For the text-containing cell, return its midpoint in (x, y) coordinate format. 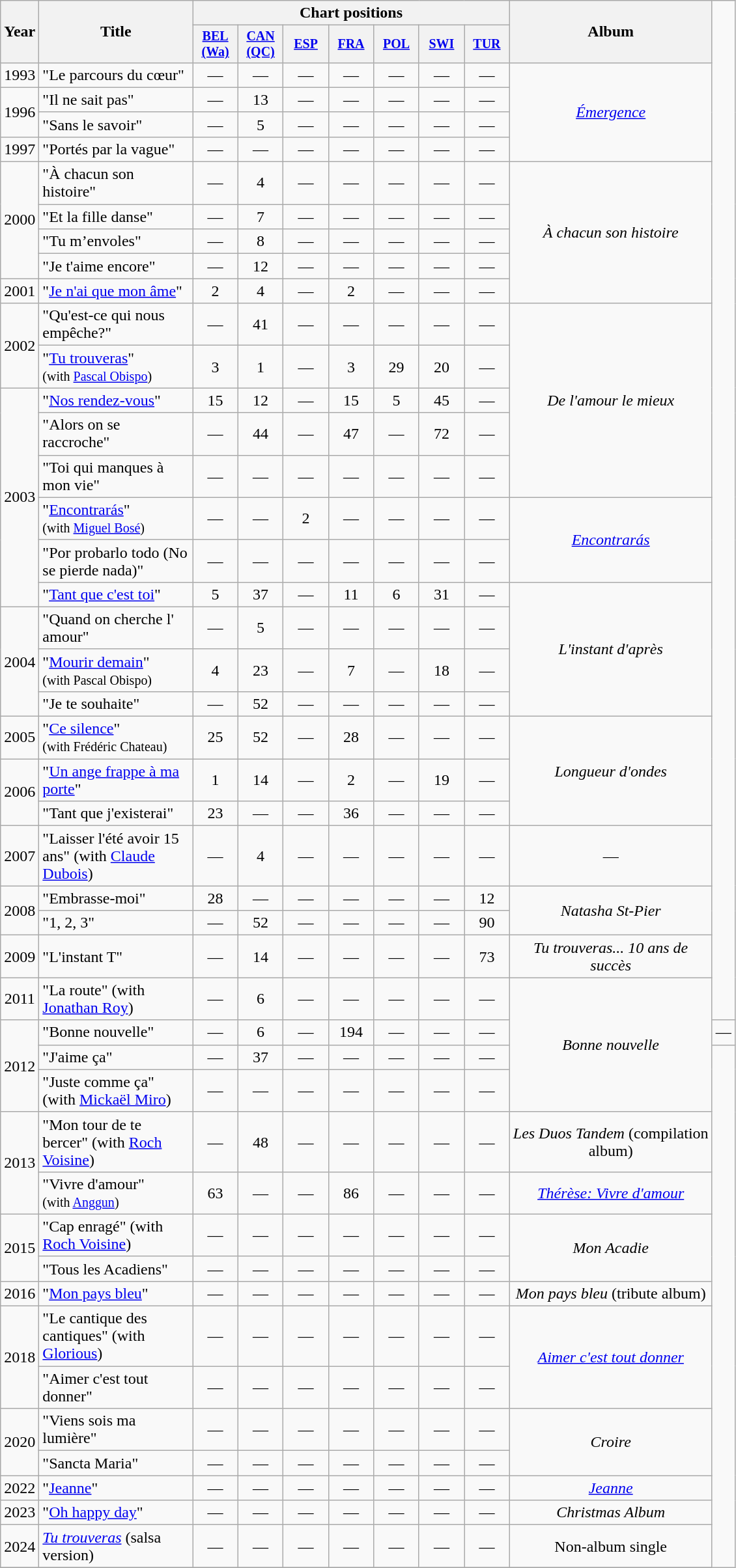
2004 (20, 661)
31 (442, 594)
2023 (20, 1513)
13 (261, 100)
"Laisser l'été avoir 15 ans" (with Claude Dubois) (116, 856)
"Sans le savoir" (116, 124)
48 (261, 1142)
"Ce silence" (with Frédéric Chateau) (116, 738)
2006 (20, 793)
47 (350, 433)
"Tu m’envoles" (116, 241)
"Oh happy day" (116, 1513)
"Qu'est-ce qui nous empêche?" (116, 324)
"Sancta Maria" (116, 1463)
"Mon tour de te bercer" (with Roch Voisine) (116, 1142)
2008 (20, 911)
2000 (20, 220)
Mon Acadie (611, 1247)
63 (215, 1192)
De l'amour le mieux (611, 400)
2016 (20, 1293)
"Toi qui manques à mon vie" (116, 476)
2007 (20, 856)
"Vivre d'amour" (with Anggun) (116, 1192)
ESP (306, 44)
Les Duos Tandem (compilation album) (611, 1142)
Album (611, 32)
"Tant que c'est toi" (116, 594)
"Bonne nouvelle" (116, 1032)
Aimer c'est tout donner (611, 1358)
44 (261, 433)
2012 (20, 1066)
Bonne nouvelle (611, 1045)
Mon pays bleu (tribute album) (611, 1293)
CAN (QC) (261, 44)
"J'aime ça" (116, 1057)
L'instant d'après (611, 649)
Thérèse: Vivre d'amour (611, 1192)
"Viens sois ma lumière" (116, 1429)
2005 (20, 738)
194 (350, 1032)
"Embrasse-moi" (116, 898)
2022 (20, 1488)
25 (215, 738)
"Tant que j'existerai" (116, 814)
"La route" (with Jonathan Roy) (116, 998)
1996 (20, 112)
"1, 2, 3" (116, 923)
2001 (20, 291)
Longueur d'ondes (611, 771)
2024 (20, 1547)
2020 (20, 1442)
Year (20, 32)
8 (261, 241)
Tu trouveras (salsa version) (116, 1547)
"Mourir demain" (with Pascal Obispo) (116, 670)
Chart positions (351, 13)
90 (487, 923)
19 (442, 780)
"Encontrarás"(with Miguel Bosé) (116, 518)
Croire (611, 1442)
Jeanne (611, 1488)
Encontrarás (611, 540)
Christmas Album (611, 1513)
73 (487, 957)
"Juste comme ça" (with Mickaël Miro) (116, 1091)
TUR (487, 44)
Non-album single (611, 1547)
"Un ange frappe à ma porte" (116, 780)
Émergence (611, 112)
2013 (20, 1162)
2009 (20, 957)
2018 (20, 1358)
18 (442, 670)
"Cap enragé" (with Roch Voisine) (116, 1235)
"L'instant T" (116, 957)
"Et la fille danse" (116, 217)
SWI (442, 44)
"Mon pays bleu" (116, 1293)
"Tu trouveras" (with Pascal Obispo) (116, 367)
Natasha St-Pier (611, 911)
36 (350, 814)
"Je n'ai que mon âme" (116, 291)
Title (116, 32)
POL (396, 44)
"Je t'aime encore" (116, 266)
"Tous les Acadiens" (116, 1269)
41 (261, 324)
1993 (20, 75)
"Jeanne" (116, 1488)
"Alors on se raccroche" (116, 433)
2015 (20, 1247)
FRA (350, 44)
11 (350, 594)
2011 (20, 998)
"Portés par la vague" (116, 149)
20 (442, 367)
"Quand on cherche l' amour" (116, 627)
1997 (20, 149)
"À chacun son histoire" (116, 184)
"Por probarlo todo (No se pierde nada)" (116, 561)
"Nos rendez-vous" (116, 400)
À chacun son histoire (611, 233)
45 (442, 400)
"Je te souhaite" (116, 704)
2003 (20, 497)
29 (396, 367)
2002 (20, 346)
72 (442, 433)
"Aimer c'est tout donner" (116, 1388)
BEL(Wa) (215, 44)
Tu trouveras... 10 ans de succès (611, 957)
86 (350, 1192)
"Le parcours du cœur" (116, 75)
"Il ne sait pas" (116, 100)
"Le cantique des cantiques" (with Glorious) (116, 1336)
